Provide the (X, Y) coordinate of the cell's center where the given text is located.  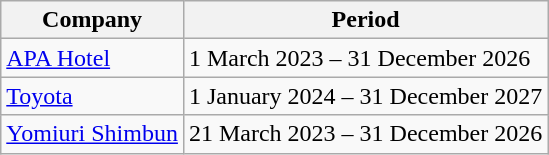
1 March 2023 – 31 December 2026 (365, 58)
Yomiuri Shimbun (92, 134)
APA Hotel (92, 58)
Company (92, 20)
Toyota (92, 96)
Period (365, 20)
1 January 2024 – 31 December 2027 (365, 96)
21 March 2023 – 31 December 2026 (365, 134)
